Identify which cell holds the provided text, then report its [X, Y] central coordinate. 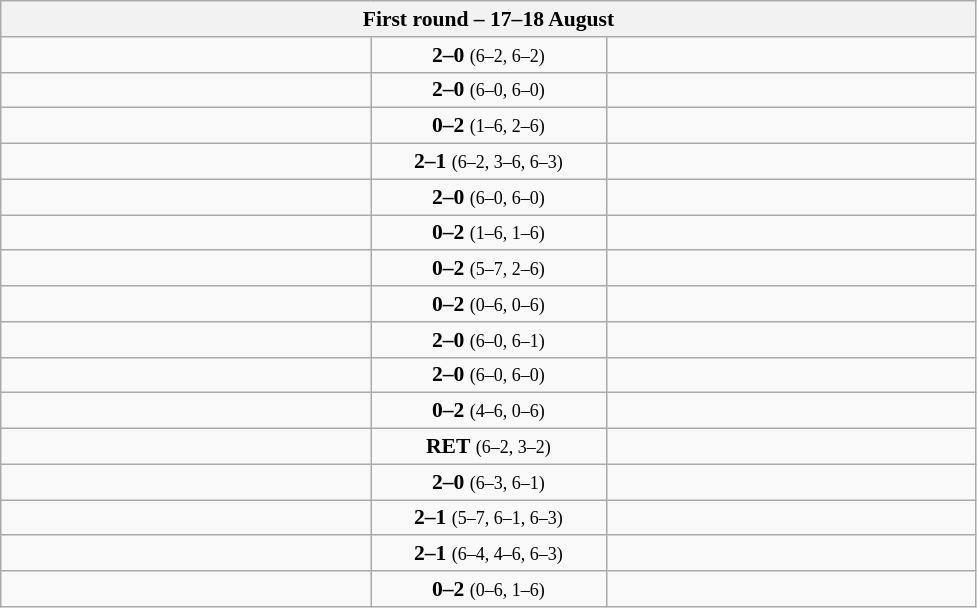
0–2 (0–6, 1–6) [488, 589]
2–0 (6–0, 6–1) [488, 340]
0–2 (1–6, 2–6) [488, 126]
0–2 (5–7, 2–6) [488, 269]
0–2 (1–6, 1–6) [488, 233]
0–2 (0–6, 0–6) [488, 304]
2–1 (6–2, 3–6, 6–3) [488, 162]
2–0 (6–2, 6–2) [488, 55]
First round – 17–18 August [488, 19]
2–1 (6–4, 4–6, 6–3) [488, 554]
2–0 (6–3, 6–1) [488, 482]
2–1 (5–7, 6–1, 6–3) [488, 518]
RET (6–2, 3–2) [488, 447]
0–2 (4–6, 0–6) [488, 411]
